For the text-containing cell, return its midpoint in (x, y) coordinate format. 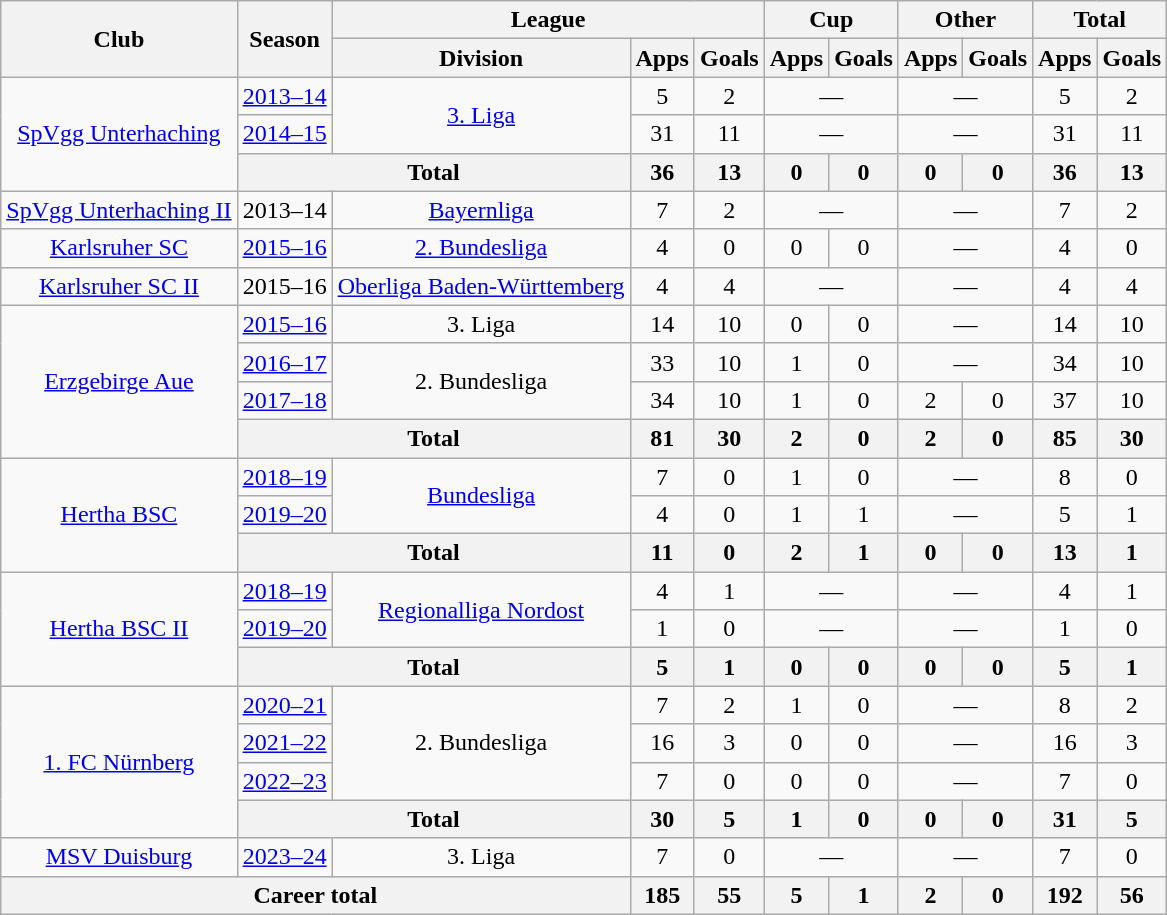
SpVgg Unterhaching II (119, 210)
Season (284, 39)
MSV Duisburg (119, 857)
Other (965, 20)
Oberliga Baden-Württemberg (481, 286)
2022–23 (284, 781)
2020–21 (284, 705)
1. FC Nürnberg (119, 762)
Career total (316, 895)
2016–17 (284, 362)
Bayernliga (481, 210)
Cup (831, 20)
55 (729, 895)
2017–18 (284, 400)
Division (481, 58)
Karlsruher SC II (119, 286)
Hertha BSC (119, 515)
192 (1065, 895)
Karlsruher SC (119, 248)
33 (662, 362)
85 (1065, 438)
League (548, 20)
Erzgebirge Aue (119, 381)
Bundesliga (481, 496)
56 (1132, 895)
2014–15 (284, 134)
2023–24 (284, 857)
81 (662, 438)
Club (119, 39)
SpVgg Unterhaching (119, 134)
37 (1065, 400)
2021–22 (284, 743)
Hertha BSC II (119, 629)
185 (662, 895)
Regionalliga Nordost (481, 610)
